Determine the [X, Y] coordinate at the center of the cell enclosing the given text.  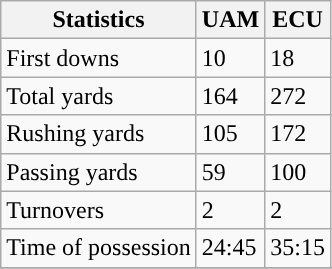
18 [298, 58]
172 [298, 134]
First downs [99, 58]
ECU [298, 20]
35:15 [298, 248]
10 [230, 58]
105 [230, 134]
Rushing yards [99, 134]
164 [230, 96]
272 [298, 96]
Total yards [99, 96]
Statistics [99, 20]
Time of possession [99, 248]
UAM [230, 20]
Turnovers [99, 210]
Passing yards [99, 172]
59 [230, 172]
24:45 [230, 248]
100 [298, 172]
